Detect which cell encompasses the target text, then output its (x, y) center coordinate. 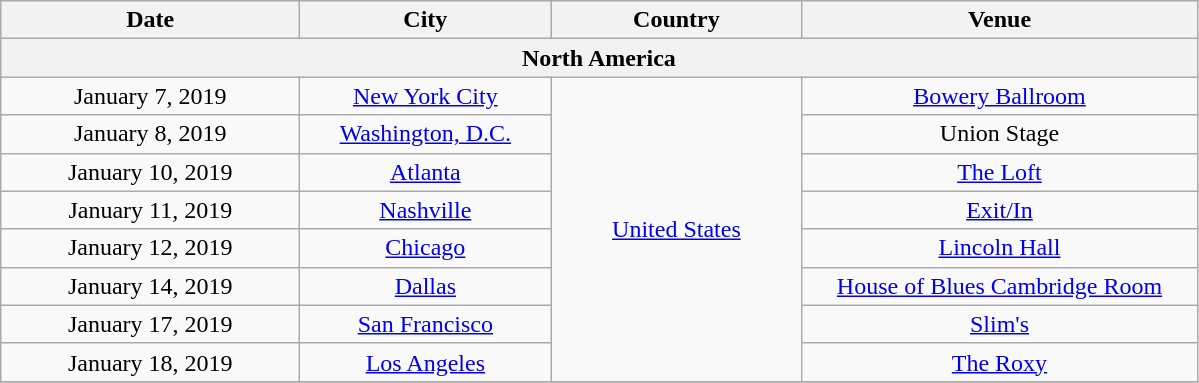
Los Angeles (426, 362)
City (426, 20)
January 8, 2019 (150, 134)
Nashville (426, 210)
San Francisco (426, 324)
Date (150, 20)
The Roxy (1000, 362)
Atlanta (426, 172)
January 18, 2019 (150, 362)
New York City (426, 96)
Bowery Ballroom (1000, 96)
United States (676, 229)
Chicago (426, 248)
Lincoln Hall (1000, 248)
January 12, 2019 (150, 248)
Venue (1000, 20)
The Loft (1000, 172)
January 11, 2019 (150, 210)
House of Blues Cambridge Room (1000, 286)
Country (676, 20)
January 17, 2019 (150, 324)
Dallas (426, 286)
January 10, 2019 (150, 172)
North America (599, 58)
Union Stage (1000, 134)
January 14, 2019 (150, 286)
January 7, 2019 (150, 96)
Exit/In (1000, 210)
Slim's (1000, 324)
Washington, D.C. (426, 134)
